Locate the cell with the specified text and output its (X, Y) center coordinate. 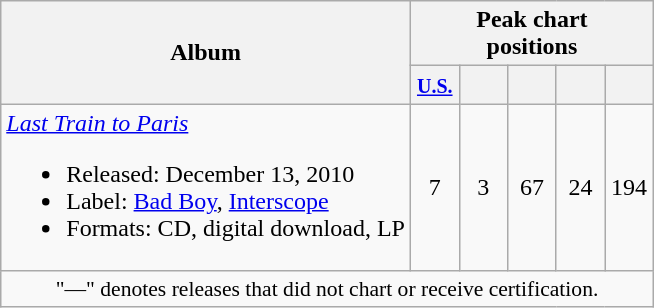
7 (434, 188)
194 (630, 188)
U.S. (434, 85)
24 (580, 188)
Album (206, 52)
3 (484, 188)
"—" denotes releases that did not chart or receive certification. (328, 289)
Last Train to ParisReleased: December 13, 2010Label: Bad Boy, InterscopeFormats: CD, digital download, LP (206, 188)
Peak chart positions (532, 34)
67 (532, 188)
